Output the [X, Y] coordinate of the center of the cell containing the given text.  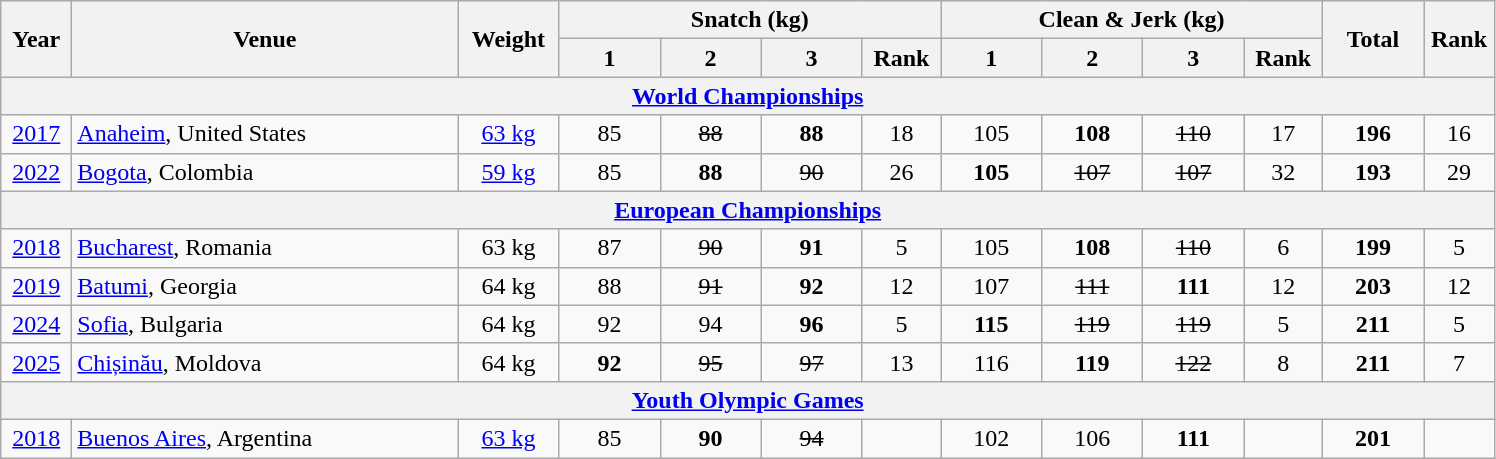
Weight [508, 39]
Sofia, Bulgaria [265, 324]
193 [1372, 172]
95 [710, 362]
13 [902, 362]
106 [1092, 438]
2019 [36, 286]
2017 [36, 134]
Total [1372, 39]
2024 [36, 324]
18 [902, 134]
203 [1372, 286]
European Championships [748, 210]
201 [1372, 438]
102 [992, 438]
17 [1284, 134]
Chișinău, Moldova [265, 362]
6 [1284, 248]
Venue [265, 39]
26 [902, 172]
Youth Olympic Games [748, 400]
Bogota, Colombia [265, 172]
Snatch (kg) [750, 20]
59 kg [508, 172]
2022 [36, 172]
87 [610, 248]
116 [992, 362]
2025 [36, 362]
Batumi, Georgia [265, 286]
122 [1194, 362]
199 [1372, 248]
97 [812, 362]
32 [1284, 172]
29 [1460, 172]
7 [1460, 362]
8 [1284, 362]
115 [992, 324]
Buenos Aires, Argentina [265, 438]
Clean & Jerk (kg) [1132, 20]
World Championships [748, 96]
Anaheim, United States [265, 134]
16 [1460, 134]
196 [1372, 134]
Year [36, 39]
Bucharest, Romania [265, 248]
96 [812, 324]
